Scan for the cell matching the given text and deliver its (x, y) coordinate at center. 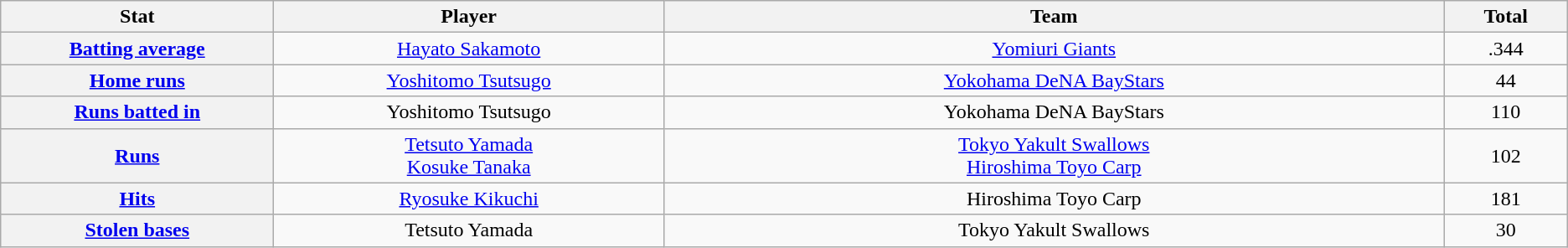
Stolen bases (137, 230)
Total (1506, 17)
.344 (1506, 49)
Runs (137, 156)
Batting average (137, 49)
Ryosuke Kikuchi (469, 199)
Tokyo Yakult Swallows (1055, 230)
Stat (137, 17)
Tetsuto Yamada Kosuke Tanaka (469, 156)
44 (1506, 80)
Home runs (137, 80)
Tetsuto Yamada (469, 230)
Hiroshima Toyo Carp (1055, 199)
102 (1506, 156)
181 (1506, 199)
Runs batted in (137, 112)
Hayato Sakamoto (469, 49)
Tokyo Yakult Swallows Hiroshima Toyo Carp (1055, 156)
Player (469, 17)
110 (1506, 112)
Yomiuri Giants (1055, 49)
Team (1055, 17)
30 (1506, 230)
Hits (137, 199)
